Detect which cell encompasses the target text, then output its [X, Y] center coordinate. 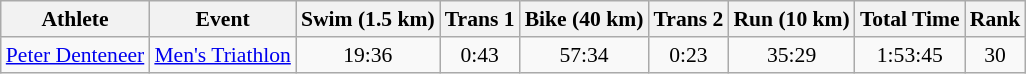
35:29 [791, 55]
0:23 [688, 55]
Trans 2 [688, 19]
Bike (40 km) [584, 19]
0:43 [480, 55]
Swim (1.5 km) [368, 19]
Total Time [910, 19]
19:36 [368, 55]
Rank [996, 19]
Trans 1 [480, 19]
1:53:45 [910, 55]
Run (10 km) [791, 19]
57:34 [584, 55]
Men's Triathlon [222, 55]
Peter Denteneer [76, 55]
30 [996, 55]
Athlete [76, 19]
Event [222, 19]
